Output the (X, Y) coordinate of the center of the cell containing the given text.  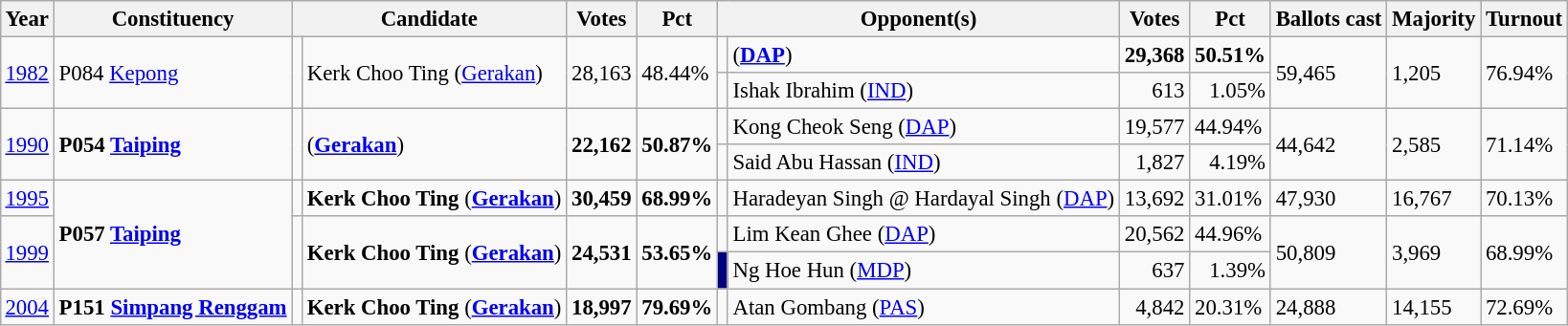
71.14% (1524, 145)
P151 Simpang Renggam (172, 307)
Majority (1434, 19)
2,585 (1434, 145)
48.44% (678, 73)
19,577 (1154, 127)
(DAP) (923, 54)
Lim Kean Ghee (DAP) (923, 234)
Haradeyan Singh @ Hardayal Singh (DAP) (923, 199)
29,368 (1154, 54)
Kong Cheok Seng (DAP) (923, 127)
53.65% (678, 252)
1.39% (1231, 271)
Ng Hoe Hun (MDP) (923, 271)
Opponent(s) (919, 19)
4.19% (1231, 163)
1995 (27, 199)
79.69% (678, 307)
4,842 (1154, 307)
3,969 (1434, 252)
50.51% (1231, 54)
22,162 (601, 145)
28,163 (601, 73)
1982 (27, 73)
76.94% (1524, 73)
Turnout (1524, 19)
16,767 (1434, 199)
14,155 (1434, 307)
20.31% (1231, 307)
Ishak Ibrahim (IND) (923, 91)
1.05% (1231, 91)
(Gerakan) (434, 145)
30,459 (601, 199)
Atan Gombang (PAS) (923, 307)
24,531 (601, 252)
50,809 (1329, 252)
637 (1154, 271)
59,465 (1329, 73)
1,827 (1154, 163)
Ballots cast (1329, 19)
P084 Kepong (172, 73)
72.69% (1524, 307)
Constituency (172, 19)
24,888 (1329, 307)
50.87% (678, 145)
44.96% (1231, 234)
Year (27, 19)
18,997 (601, 307)
44,642 (1329, 145)
47,930 (1329, 199)
P054 Taiping (172, 145)
Candidate (429, 19)
1999 (27, 252)
P057 Taiping (172, 235)
2004 (27, 307)
70.13% (1524, 199)
13,692 (1154, 199)
1990 (27, 145)
1,205 (1434, 73)
613 (1154, 91)
31.01% (1231, 199)
44.94% (1231, 127)
Said Abu Hassan (IND) (923, 163)
20,562 (1154, 234)
